Capture the cell that displays the provided text and extract its (x, y) central coordinate. 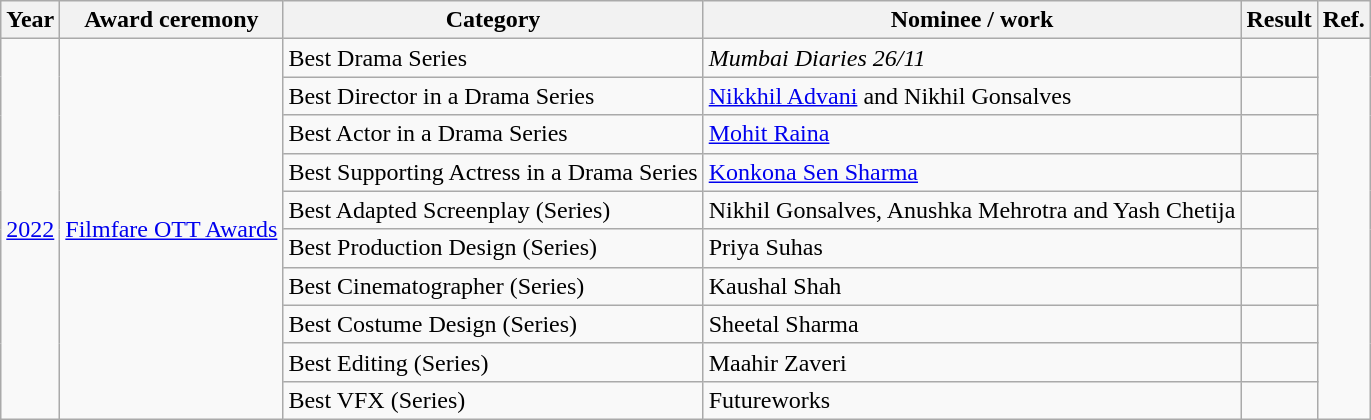
Category (493, 20)
Filmfare OTT Awards (172, 230)
2022 (30, 230)
Priya Suhas (972, 248)
Nominee / work (972, 20)
Best Costume Design (Series) (493, 324)
Best Production Design (Series) (493, 248)
Best Actor in a Drama Series (493, 134)
Konkona Sen Sharma (972, 172)
Nikkhil Advani and Nikhil Gonsalves (972, 96)
Award ceremony (172, 20)
Best VFX (Series) (493, 400)
Ref. (1344, 20)
Year (30, 20)
Maahir Zaveri (972, 362)
Best Director in a Drama Series (493, 96)
Kaushal Shah (972, 286)
Best Drama Series (493, 58)
Sheetal Sharma (972, 324)
Futureworks (972, 400)
Nikhil Gonsalves, Anushka Mehrotra and Yash Chetija (972, 210)
Mumbai Diaries 26/11 (972, 58)
Best Editing (Series) (493, 362)
Best Supporting Actress in a Drama Series (493, 172)
Result (1279, 20)
Mohit Raina (972, 134)
Best Adapted Screenplay (Series) (493, 210)
Best Cinematographer (Series) (493, 286)
